For the text-containing cell, return its midpoint in [x, y] coordinate format. 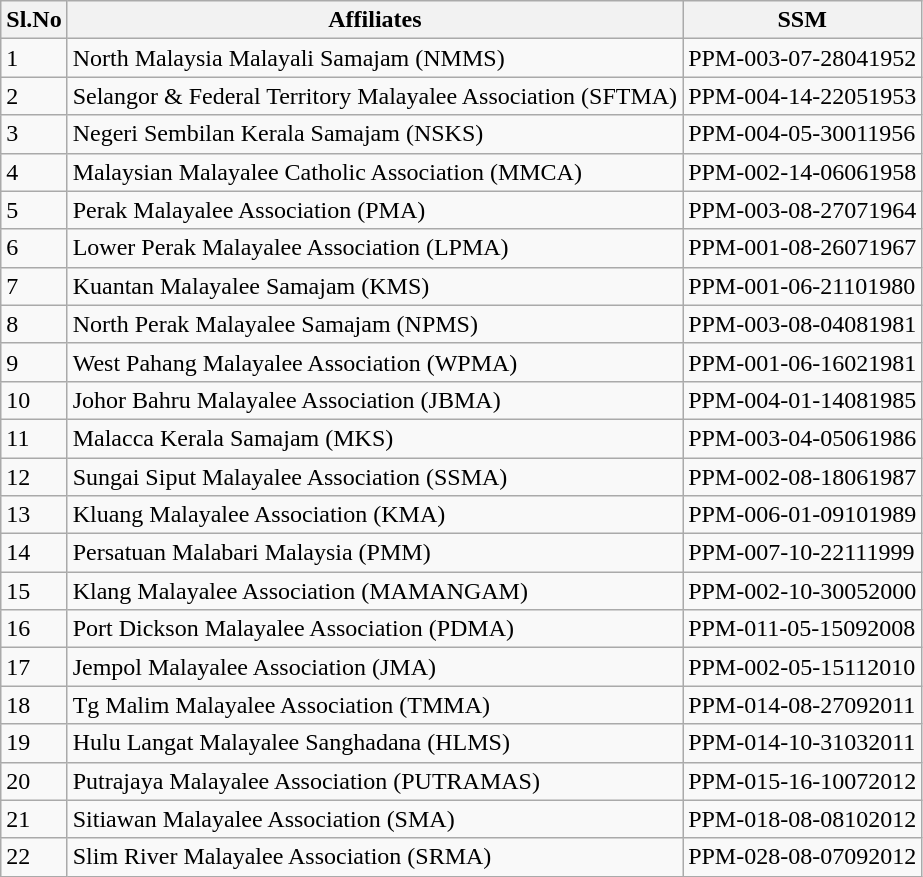
Kuantan Malayalee Samajam (KMS) [374, 286]
Jempol Malayalee Association (JMA) [374, 667]
Klang Malayalee Association (MAMANGAM) [374, 591]
22 [34, 857]
19 [34, 743]
Tg Malim Malayalee Association (TMMA) [374, 705]
PPM-004-05-30011956 [802, 134]
Port Dickson Malayalee Association (PDMA) [374, 629]
2 [34, 96]
Selangor & Federal Territory Malayalee Association (SFTMA) [374, 96]
Kluang Malayalee Association (KMA) [374, 515]
Persatuan Malabari Malaysia (PMM) [374, 553]
West Pahang Malayalee Association (WPMA) [374, 362]
PPM-015-16-10072012 [802, 781]
PPM-011-05-15092008 [802, 629]
12 [34, 477]
15 [34, 591]
PPM-001-08-26071967 [802, 248]
Malaysian Malayalee Catholic Association (MMCA) [374, 172]
PPM-004-01-14081985 [802, 400]
PPM-002-08-18061987 [802, 477]
PPM-003-07-28041952 [802, 58]
21 [34, 819]
20 [34, 781]
PPM-003-08-27071964 [802, 210]
PPM-001-06-21101980 [802, 286]
17 [34, 667]
Perak Malayalee Association (PMA) [374, 210]
11 [34, 438]
Malacca Kerala Samajam (MKS) [374, 438]
PPM-001-06-16021981 [802, 362]
4 [34, 172]
PPM-003-08-04081981 [802, 324]
16 [34, 629]
18 [34, 705]
SSM [802, 20]
PPM-002-14-06061958 [802, 172]
Hulu Langat Malayalee Sanghadana (HLMS) [374, 743]
Sl.No [34, 20]
North Malaysia Malayali Samajam (NMMS) [374, 58]
1 [34, 58]
Affiliates [374, 20]
PPM-004-14-22051953 [802, 96]
PPM-028-08-07092012 [802, 857]
13 [34, 515]
5 [34, 210]
PPM-014-10-31032011 [802, 743]
Sungai Siput Malayalee Association (SSMA) [374, 477]
PPM-018-08-08102012 [802, 819]
PPM-002-10-30052000 [802, 591]
8 [34, 324]
Negeri Sembilan Kerala Samajam (NSKS) [374, 134]
Sitiawan Malayalee Association (SMA) [374, 819]
3 [34, 134]
Putrajaya Malayalee Association (PUTRAMAS) [374, 781]
PPM-002-05-15112010 [802, 667]
Lower Perak Malayalee Association (LPMA) [374, 248]
North Perak Malayalee Samajam (NPMS) [374, 324]
Johor Bahru Malayalee Association (JBMA) [374, 400]
14 [34, 553]
PPM-014-08-27092011 [802, 705]
10 [34, 400]
6 [34, 248]
Slim River Malayalee Association (SRMA) [374, 857]
PPM-007-10-22111999 [802, 553]
PPM-006-01-09101989 [802, 515]
PPM-003-04-05061986 [802, 438]
7 [34, 286]
9 [34, 362]
